Scan for the cell matching the given text and deliver its [x, y] coordinate at center. 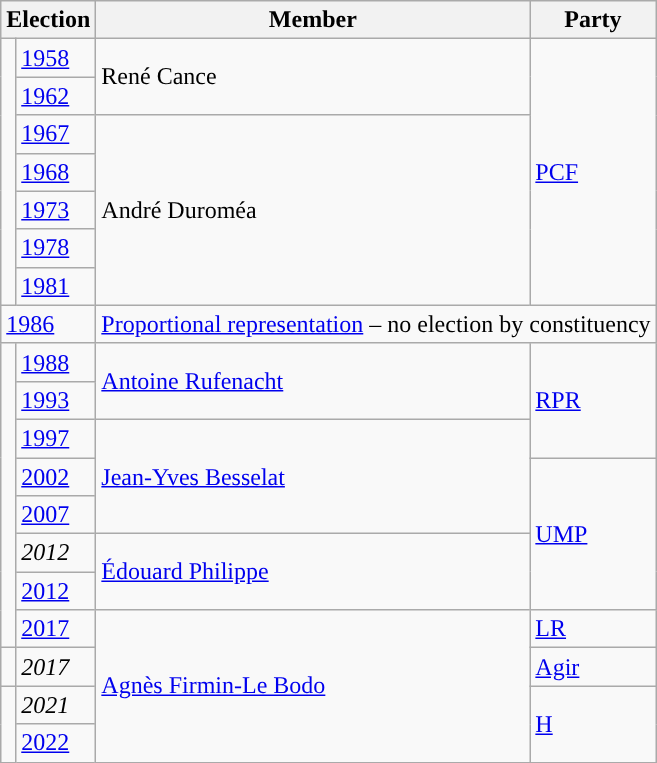
1986 [48, 324]
André Duroméa [313, 210]
1973 [56, 210]
1988 [56, 362]
Antoine Rufenacht [313, 381]
2022 [56, 743]
Member [313, 20]
LR [593, 629]
1997 [56, 438]
Jean-Yves Besselat [313, 476]
2021 [56, 705]
Proportional representation – no election by constituency [376, 324]
Party [593, 20]
Agir [593, 667]
1958 [56, 58]
UMP [593, 534]
Election [48, 20]
René Cance [313, 77]
PCF [593, 172]
2007 [56, 515]
1967 [56, 134]
Édouard Philippe [313, 572]
1993 [56, 400]
1978 [56, 248]
Agnès Firmin-Le Bodo [313, 686]
1981 [56, 286]
2002 [56, 477]
1968 [56, 172]
H [593, 724]
1962 [56, 96]
RPR [593, 400]
